Determine the (X, Y) coordinate at the center of the cell enclosing the given text.  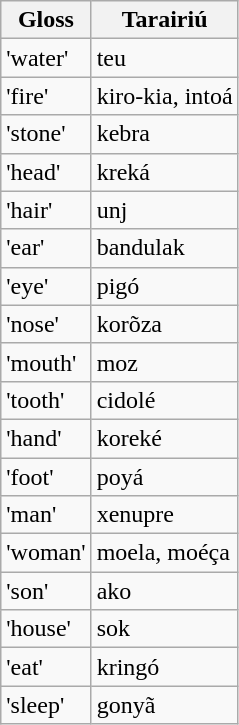
bandulak (164, 248)
korõza (164, 324)
kiro-kia, intoá (164, 96)
Gloss (46, 20)
'foot' (46, 477)
koreké (164, 438)
'nose' (46, 324)
cidolé (164, 400)
'man' (46, 515)
'hand' (46, 438)
'sleep' (46, 705)
kringó (164, 667)
'son' (46, 591)
'house' (46, 629)
'hair' (46, 210)
'water' (46, 58)
teu (164, 58)
'eye' (46, 286)
kreká (164, 172)
'stone' (46, 134)
poyá (164, 477)
kebra (164, 134)
'fire' (46, 96)
'ear' (46, 248)
'mouth' (46, 362)
ako (164, 591)
moz (164, 362)
Tarairiú (164, 20)
'eat' (46, 667)
'head' (46, 172)
unj (164, 210)
'tooth' (46, 400)
gonyã (164, 705)
xenupre (164, 515)
sok (164, 629)
'woman' (46, 553)
moela, moéça (164, 553)
pigó (164, 286)
